Pinpoint the cell where the given text exists, returning its [x, y] midpoint coordinate. 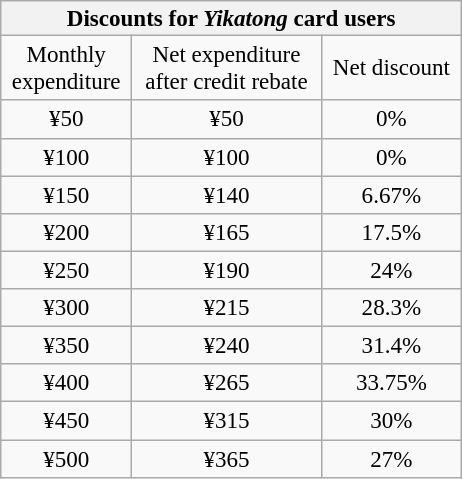
28.3% [391, 308]
¥450 [66, 421]
24% [391, 270]
¥365 [227, 459]
¥265 [227, 383]
Net discount [391, 68]
¥200 [66, 233]
31.4% [391, 346]
¥500 [66, 459]
¥400 [66, 383]
6.67% [391, 195]
¥250 [66, 270]
¥240 [227, 346]
¥315 [227, 421]
¥300 [66, 308]
¥140 [227, 195]
27% [391, 459]
¥350 [66, 346]
Discounts for Yikatong card users [232, 18]
17.5% [391, 233]
¥165 [227, 233]
30% [391, 421]
Net expenditure after credit rebate [227, 68]
33.75% [391, 383]
¥150 [66, 195]
¥190 [227, 270]
Monthlyexpenditure [66, 68]
¥215 [227, 308]
